Provide the (x, y) coordinate of the cell's center where the given text is located.  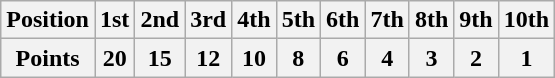
3rd (208, 20)
3 (431, 58)
7th (387, 20)
Points (48, 58)
20 (114, 58)
10 (254, 58)
Position (48, 20)
5th (298, 20)
9th (476, 20)
12 (208, 58)
2nd (160, 20)
2 (476, 58)
1st (114, 20)
6th (343, 20)
4 (387, 58)
10th (526, 20)
6 (343, 58)
1 (526, 58)
8th (431, 20)
15 (160, 58)
4th (254, 20)
8 (298, 58)
